Return the (x, y) coordinate for the center point of the cell that contains the specified text.  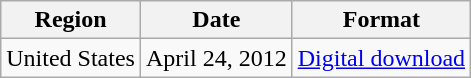
United States (71, 58)
April 24, 2012 (216, 58)
Format (381, 20)
Digital download (381, 58)
Date (216, 20)
Region (71, 20)
